Return the (X, Y) coordinate for the center point of the cell that contains the specified text.  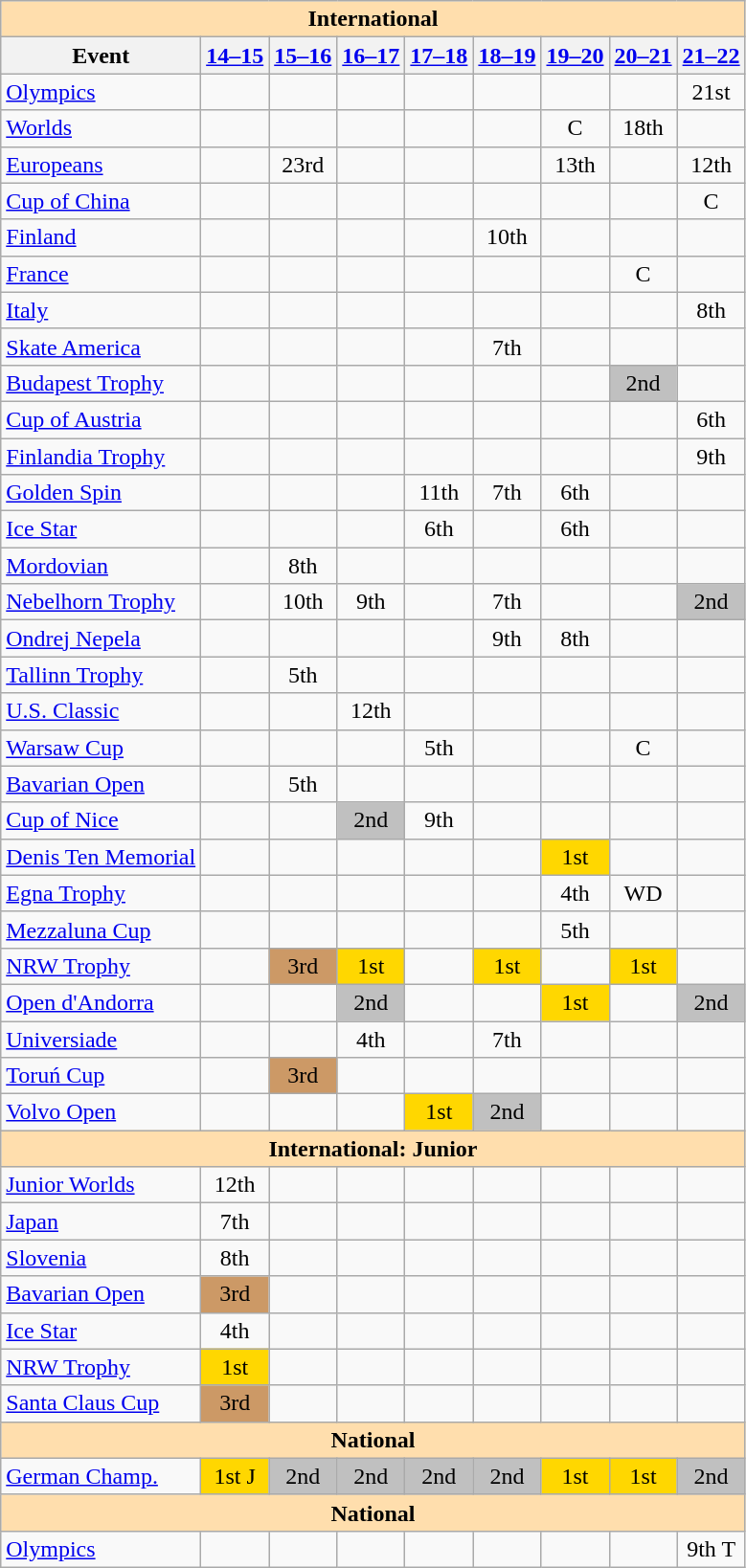
Santa Claus Cup (102, 1403)
Cup of Austria (102, 419)
France (102, 274)
Denis Ten Memorial (102, 857)
9th T (711, 1549)
Worlds (102, 128)
International (373, 19)
14–15 (236, 56)
Cup of China (102, 201)
Junior Worlds (102, 1185)
21st (711, 92)
15–16 (303, 56)
Volvo Open (102, 1112)
18–19 (508, 56)
WD (644, 893)
13th (575, 165)
Mezzaluna Cup (102, 930)
Universiade (102, 1039)
Italy (102, 310)
Mordovian (102, 566)
Open d'Andorra (102, 1002)
17–18 (439, 56)
Skate America (102, 347)
Golden Spin (102, 493)
German Champ. (102, 1476)
Toruń Cup (102, 1076)
20–21 (644, 56)
11th (439, 493)
16–17 (372, 56)
Egna Trophy (102, 893)
Tallinn Trophy (102, 675)
21–22 (711, 56)
19–20 (575, 56)
Japan (102, 1221)
18th (644, 128)
Ondrej Nepela (102, 638)
Event (102, 56)
1st J (236, 1476)
U.S. Classic (102, 711)
Warsaw Cup (102, 748)
Europeans (102, 165)
Finland (102, 237)
Finlandia Trophy (102, 457)
Slovenia (102, 1258)
23rd (303, 165)
Budapest Trophy (102, 383)
Cup of Nice (102, 820)
International: Junior (373, 1149)
Nebelhorn Trophy (102, 602)
